Return [X, Y] of the center of cell containing provided text 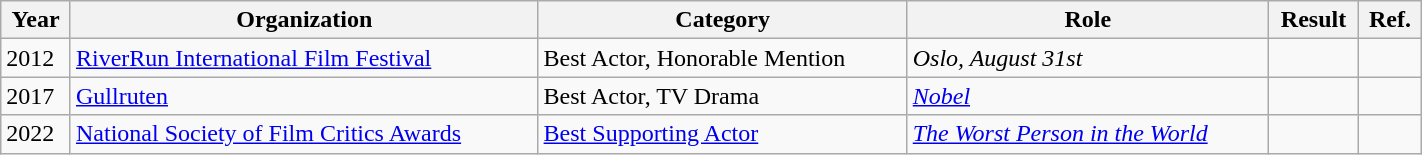
Nobel [1088, 96]
Gullruten [304, 96]
2017 [36, 96]
Result [1313, 20]
RiverRun International Film Festival [304, 58]
The Worst Person in the World [1088, 134]
Organization [304, 20]
2022 [36, 134]
Best Actor, Honorable Mention [722, 58]
Best Actor, TV Drama [722, 96]
National Society of Film Critics Awards [304, 134]
Year [36, 20]
Category [722, 20]
Oslo, August 31st [1088, 58]
2012 [36, 58]
Ref. [1390, 20]
Best Supporting Actor [722, 134]
Role [1088, 20]
